Capture the cell that displays the provided text and extract its (x, y) central coordinate. 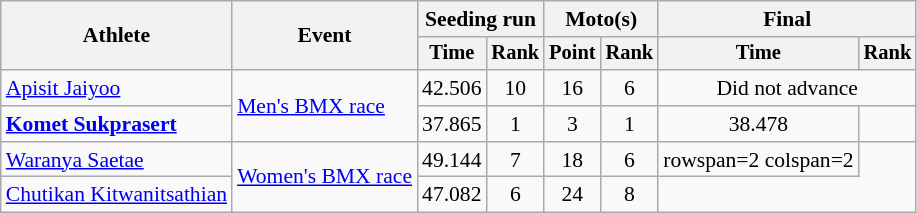
Women's BMX race (324, 178)
Komet Sukprasert (116, 124)
18 (572, 160)
rowspan=2 colspan=2 (758, 160)
42.506 (452, 88)
Seeding run (480, 19)
Apisit Jaiyoo (116, 88)
Event (324, 36)
37.865 (452, 124)
Final (787, 19)
Waranya Saetae (116, 160)
Point (572, 54)
3 (572, 124)
38.478 (758, 124)
8 (630, 195)
Did not advance (787, 88)
10 (516, 88)
7 (516, 160)
16 (572, 88)
47.082 (452, 195)
Athlete (116, 36)
49.144 (452, 160)
Men's BMX race (324, 106)
Chutikan Kitwanitsathian (116, 195)
Moto(s) (601, 19)
24 (572, 195)
